Return [x, y] of the center of cell containing provided text 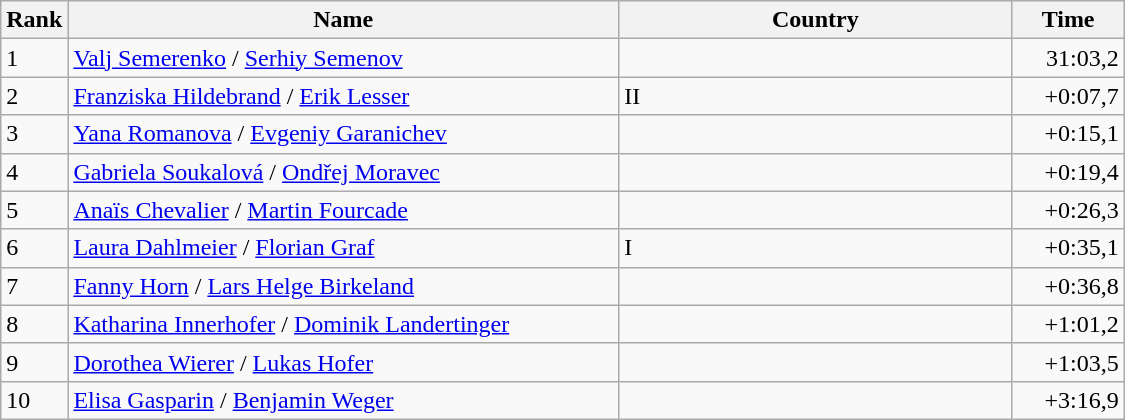
Elisa Gasparin / Benjamin Weger [344, 400]
+0:26,3 [1068, 210]
3 [34, 134]
Yana Romanova / Evgeniy Garanichev [344, 134]
5 [34, 210]
Katharina Innerhofer / Dominik Landertinger [344, 324]
31:03,2 [1068, 58]
10 [34, 400]
Dorothea Wierer / Lukas Hofer [344, 362]
Name [344, 20]
II [816, 96]
2 [34, 96]
+0:35,1 [1068, 248]
Valj Semerenko / Serhiy Semenov [344, 58]
+1:03,5 [1068, 362]
Fanny Horn / Lars Helge Birkeland [344, 286]
Laura Dahlmeier / Florian Graf [344, 248]
Anaïs Chevalier / Martin Fourcade [344, 210]
+0:19,4 [1068, 172]
9 [34, 362]
Time [1068, 20]
I [816, 248]
+1:01,2 [1068, 324]
8 [34, 324]
1 [34, 58]
4 [34, 172]
6 [34, 248]
Franziska Hildebrand / Erik Lesser [344, 96]
Gabriela Soukalová / Ondřej Moravec [344, 172]
+0:07,7 [1068, 96]
+0:36,8 [1068, 286]
Country [816, 20]
Rank [34, 20]
+0:15,1 [1068, 134]
+3:16,9 [1068, 400]
7 [34, 286]
